From the cell containing the given text, extract its center point as [X, Y] coordinate. 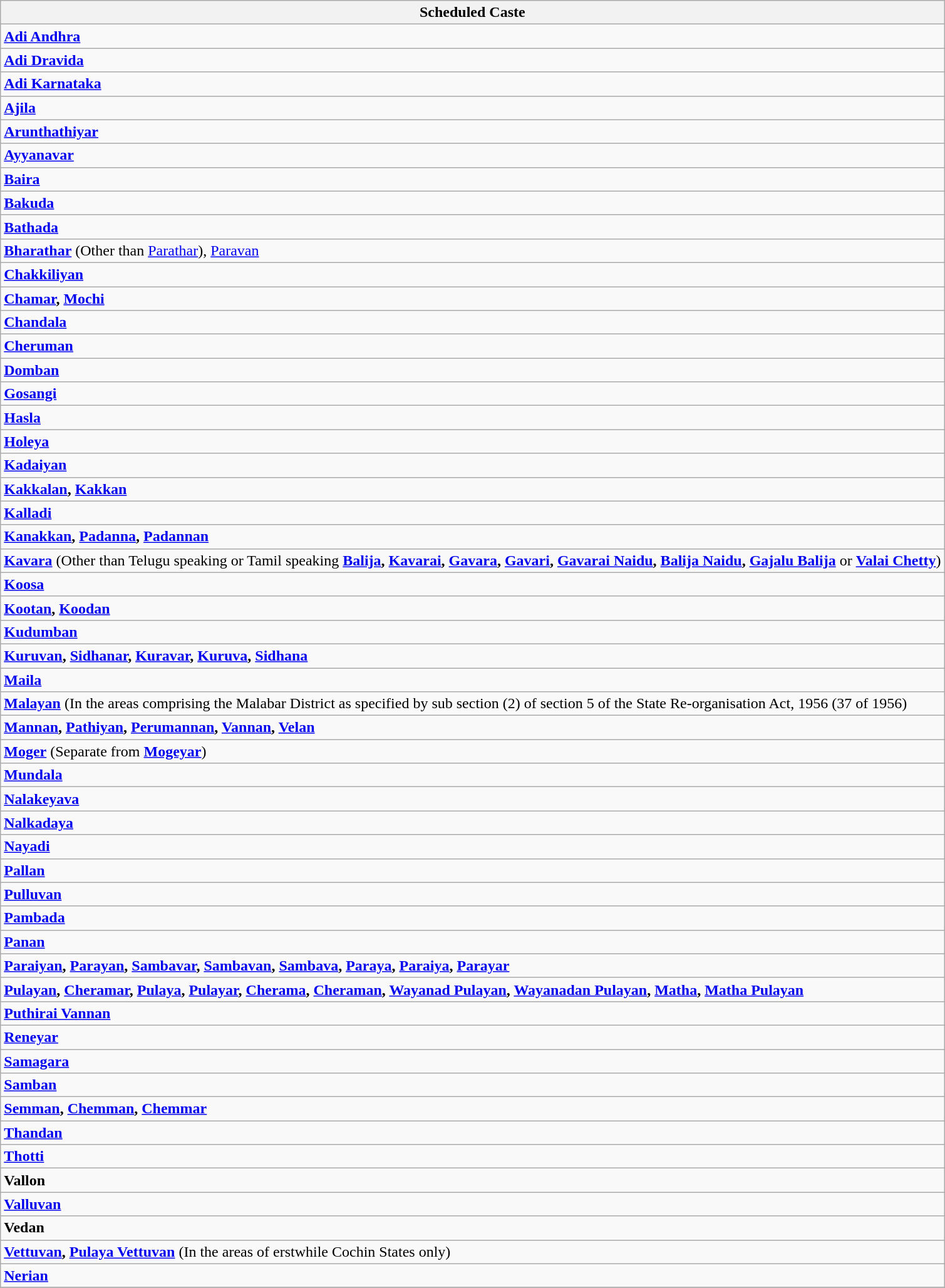
Paraiyan, Parayan, Sambavar, Sambavan, Sambava, Paraya, Paraiya, Parayar [472, 966]
Hasla [472, 418]
Reneyar [472, 1037]
Nerian [472, 1275]
Scheduled Caste [472, 13]
Mannan, Pathiyan, Perumannan, Vannan, Velan [472, 728]
Kakkalan, Kakkan [472, 489]
Maila [472, 679]
Ayyanavar [472, 155]
Kootan, Koodan [472, 608]
Kudumban [472, 632]
Cheruman [472, 346]
Chakkiliyan [472, 274]
Thotti [472, 1157]
Domban [472, 370]
Chandala [472, 322]
Kanakkan, Padanna, Padannan [472, 537]
Puthirai Vannan [472, 1013]
Pulayan, Cheramar, Pulaya, Pulayar, Cherama, Cheraman, Wayanad Pulayan, Wayanadan Pulayan, Matha, Matha Pulayan [472, 989]
Kavara (Other than Telugu speaking or Tamil speaking Balija, Kavarai, Gavara, Gavari, Gavarai Naidu, Balija Naidu, Gajalu Balija or Valai Chetty) [472, 560]
Vettuvan, Pulaya Vettuvan (In the areas of erstwhile Cochin States only) [472, 1252]
Vedan [472, 1228]
Kalladi [472, 513]
Chamar, Mochi [472, 299]
Semman, Chemman, Chemmar [472, 1109]
Nayadi [472, 847]
Samagara [472, 1061]
Pulluvan [472, 894]
Bharathar (Other than Parathar), Paravan [472, 250]
Adi Karnataka [472, 84]
Panan [472, 942]
Kadaiyan [472, 465]
Bathada [472, 227]
Pallan [472, 870]
Holeya [472, 441]
Samban [472, 1085]
Kuruvan, Sidhanar, Kuravar, Kuruva, Sidhana [472, 656]
Mundala [472, 775]
Vallon [472, 1180]
Thandan [472, 1133]
Baira [472, 179]
Bakuda [472, 203]
Adi Dravida [472, 60]
Gosangi [472, 394]
Moger (Separate from Mogeyar) [472, 751]
Ajila [472, 108]
Koosa [472, 584]
Nalakeyava [472, 799]
Pambada [472, 918]
Arunthathiyar [472, 131]
Adi Andhra [472, 36]
Nalkadaya [472, 823]
Valluvan [472, 1204]
